For the text-containing cell, return its midpoint in (x, y) coordinate format. 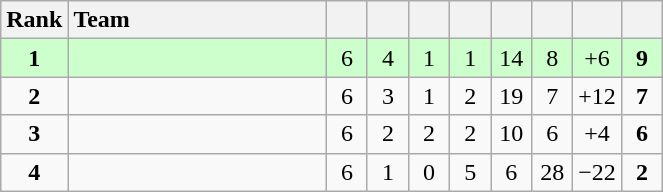
10 (512, 134)
Rank (34, 20)
−22 (598, 172)
Team (198, 20)
28 (552, 172)
9 (642, 58)
8 (552, 58)
19 (512, 96)
0 (430, 172)
+6 (598, 58)
14 (512, 58)
+12 (598, 96)
+4 (598, 134)
5 (470, 172)
